Return (X, Y) of the center of cell containing provided text 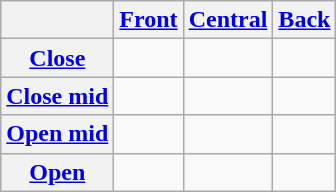
Back (304, 20)
Close mid (58, 96)
Front (148, 20)
Open mid (58, 134)
Central (228, 20)
Close (58, 58)
Open (58, 172)
